Identify which cell holds the provided text, then report its [X, Y] central coordinate. 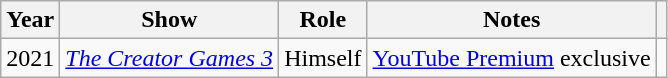
The Creator Games 3 [170, 58]
2021 [30, 58]
Role [323, 20]
YouTube Premium exclusive [512, 58]
Himself [323, 58]
Year [30, 20]
Notes [512, 20]
Show [170, 20]
